From the cell containing the given text, extract its center point as [x, y] coordinate. 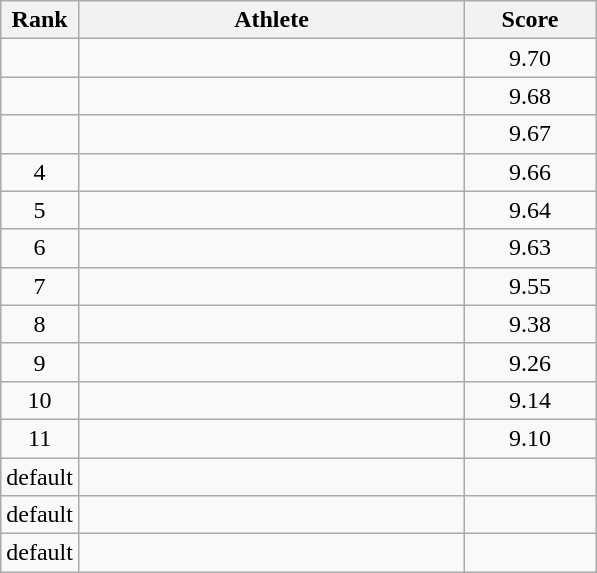
9.70 [530, 58]
Athlete [271, 20]
4 [40, 172]
11 [40, 438]
Rank [40, 20]
9.38 [530, 324]
9.67 [530, 134]
Score [530, 20]
10 [40, 400]
5 [40, 210]
9.55 [530, 286]
9 [40, 362]
9.68 [530, 96]
9.66 [530, 172]
9.14 [530, 400]
9.10 [530, 438]
9.64 [530, 210]
7 [40, 286]
6 [40, 248]
9.63 [530, 248]
8 [40, 324]
9.26 [530, 362]
